Return the (X, Y) coordinate for the center point of the cell that contains the specified text.  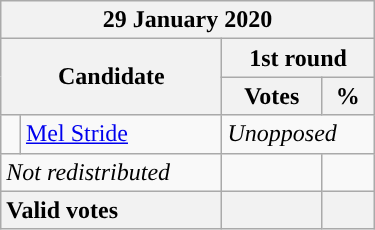
1st round (298, 58)
Valid votes (112, 210)
29 January 2020 (188, 20)
% (348, 96)
Candidate (112, 77)
Mel Stride (120, 134)
Votes (272, 96)
Not redistributed (112, 172)
Unopposed (298, 134)
